Identify which cell holds the provided text, then report its [x, y] central coordinate. 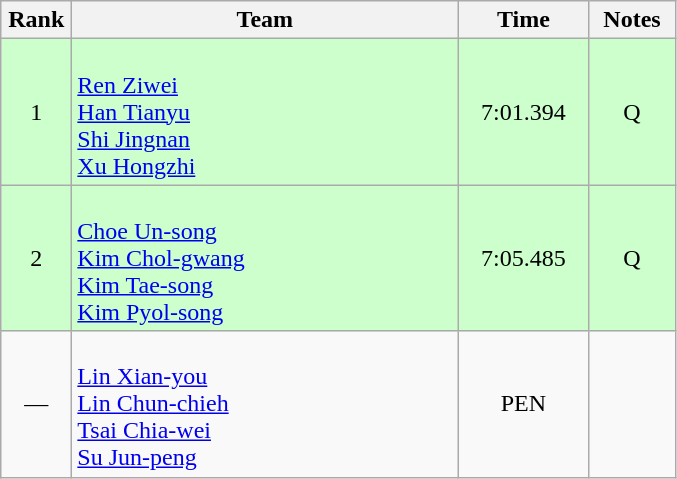
PEN [524, 404]
Team [265, 20]
1 [36, 112]
Choe Un-songKim Chol-gwangKim Tae-songKim Pyol-song [265, 258]
Lin Xian-youLin Chun-chiehTsai Chia-weiSu Jun-peng [265, 404]
Rank [36, 20]
— [36, 404]
Ren ZiweiHan TianyuShi JingnanXu Hongzhi [265, 112]
7:01.394 [524, 112]
2 [36, 258]
Time [524, 20]
Notes [632, 20]
7:05.485 [524, 258]
